Provide the (x, y) coordinate of the cell's center where the given text is located.  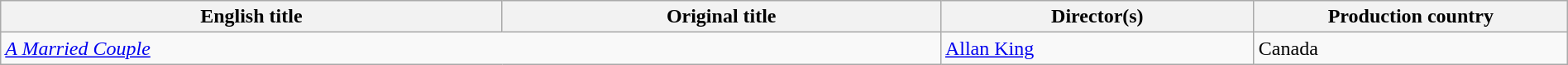
Production country (1411, 17)
A Married Couple (471, 48)
Original title (721, 17)
Director(s) (1097, 17)
Allan King (1097, 48)
Canada (1411, 48)
English title (251, 17)
